Return the [x, y] coordinate for the center point of the cell that contains the specified text.  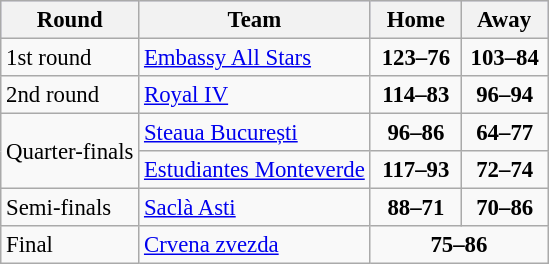
Quarter-finals [70, 152]
72–74 [505, 170]
Saclà Asti [254, 208]
96–86 [416, 133]
103–84 [505, 58]
64–77 [505, 133]
114–83 [416, 95]
117–93 [416, 170]
123–76 [416, 58]
Estudiantes Monteverde [254, 170]
75–86 [459, 245]
Home [416, 20]
Steaua București [254, 133]
88–71 [416, 208]
Royal IV [254, 95]
Team [254, 20]
Semi-finals [70, 208]
Round [70, 20]
Embassy All Stars [254, 58]
2nd round [70, 95]
Away [505, 20]
96–94 [505, 95]
Crvena zvezda [254, 245]
1st round [70, 58]
70–86 [505, 208]
Final [70, 245]
